Scan for the cell matching the given text and deliver its (x, y) coordinate at center. 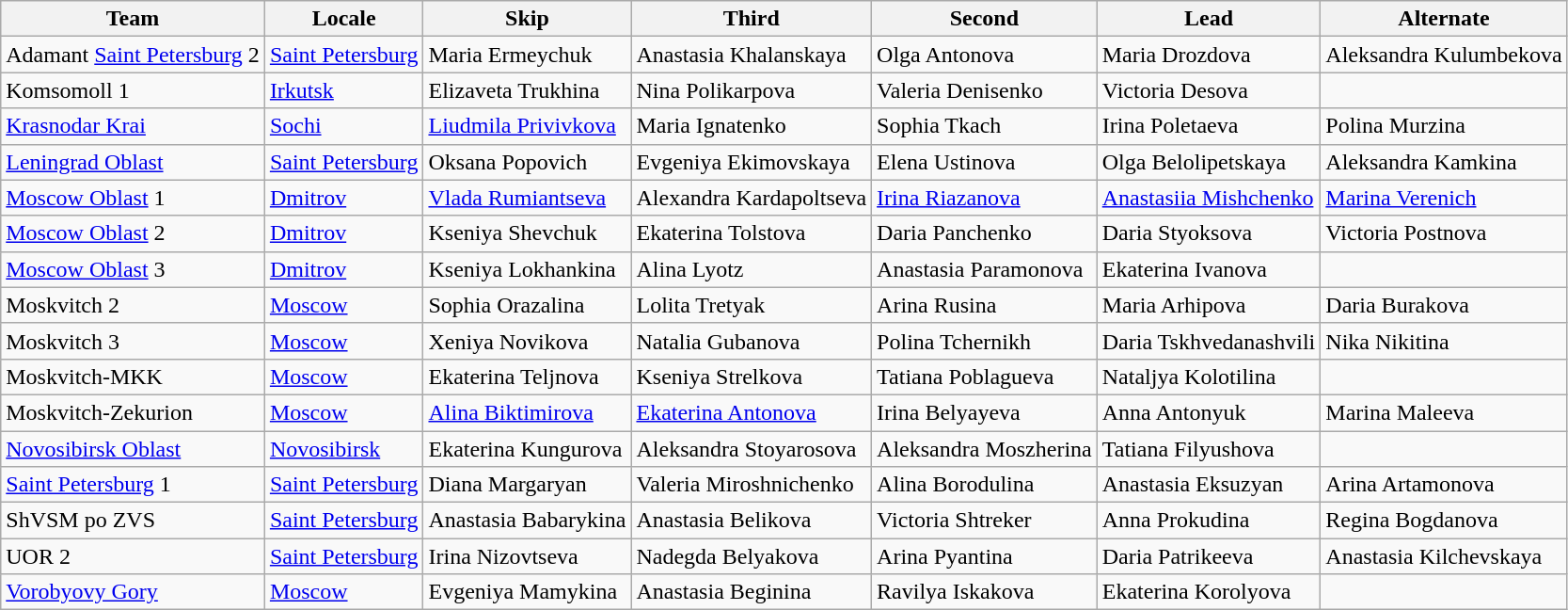
Oksana Popovich (527, 162)
Moscow Oblast 1 (134, 198)
Moskvitch-Zekurion (134, 412)
Anna Prokudina (1209, 521)
Sophia Orazalina (527, 305)
Ekaterina Antonova (752, 412)
Moskvitch-MKK (134, 377)
Second (985, 19)
Irina Nizovtseva (527, 556)
Moskvitch 3 (134, 341)
Nadegda Belyakova (752, 556)
Anastasiia Mishchenko (1209, 198)
Maria Arhipova (1209, 305)
Xeniya Novikova (527, 341)
Ekaterina Kungurova (527, 449)
Diana Margaryan (527, 485)
Olga Belolipetskaya (1209, 162)
UOR 2 (134, 556)
Maria Ignatenko (752, 126)
Alina Biktimirova (527, 412)
Valeria Miroshnichenko (752, 485)
Sochi (344, 126)
Alina Borodulina (985, 485)
Marina Verenich (1444, 198)
Vlada Rumiantseva (527, 198)
Sophia Tkach (985, 126)
Evgeniya Ekimovskaya (752, 162)
Regina Bogdanova (1444, 521)
Tatiana Poblagueva (985, 377)
Tatiana Filyushova (1209, 449)
Ravilya Iskakova (985, 592)
Anastasia Kilchevskaya (1444, 556)
Alternate (1444, 19)
Polina Murzina (1444, 126)
Lolita Tretyak (752, 305)
Saint Petersburg 1 (134, 485)
Elizaveta Trukhina (527, 90)
Locale (344, 19)
Aleksandra Moszherina (985, 449)
Anastasia Beginina (752, 592)
Ekaterina Tolstova (752, 233)
Anastasia Belikova (752, 521)
Daria Tskhvedanashvili (1209, 341)
Natalia Gubanova (752, 341)
Adamant Saint Petersburg 2 (134, 55)
Victoria Postnova (1444, 233)
Irina Poletaeva (1209, 126)
Komsomoll 1 (134, 90)
Novosibirsk (344, 449)
Skip (527, 19)
Arina Rusina (985, 305)
Irkutsk (344, 90)
Anastasia Eksuzyan (1209, 485)
Irina Belyayeva (985, 412)
Krasnodar Krai (134, 126)
Elena Ustinova (985, 162)
Aleksandra Stoyarosova (752, 449)
Marina Maleeva (1444, 412)
Ekaterina Ivanova (1209, 269)
Anastasia Khalanskaya (752, 55)
Liudmila Privivkova (527, 126)
Ekaterina Korolyova (1209, 592)
Alexandra Kardapoltseva (752, 198)
Kseniya Strelkova (752, 377)
ShVSM po ZVS (134, 521)
Kseniya Lokhankina (527, 269)
Third (752, 19)
Moscow Oblast 2 (134, 233)
Nika Nikitina (1444, 341)
Irina Riazanova (985, 198)
Team (134, 19)
Anastasia Babarykina (527, 521)
Evgeniya Mamykina (527, 592)
Aleksandra Kamkina (1444, 162)
Novosibirsk Oblast (134, 449)
Nina Polikarpova (752, 90)
Victoria Shtreker (985, 521)
Vorobyovy Gory (134, 592)
Olga Antonova (985, 55)
Kseniya Shevchuk (527, 233)
Valeria Denisenko (985, 90)
Daria Patrikeeva (1209, 556)
Daria Panchenko (985, 233)
Nataljya Kolotilina (1209, 377)
Victoria Desova (1209, 90)
Daria Burakova (1444, 305)
Arina Pyantina (985, 556)
Alina Lyotz (752, 269)
Anastasia Paramonova (985, 269)
Maria Ermeychuk (527, 55)
Moskvitch 2 (134, 305)
Moscow Oblast 3 (134, 269)
Aleksandra Kulumbekova (1444, 55)
Daria Styoksova (1209, 233)
Ekaterina Teljnova (527, 377)
Leningrad Oblast (134, 162)
Maria Drozdova (1209, 55)
Anna Antonyuk (1209, 412)
Lead (1209, 19)
Polina Tchernikh (985, 341)
Arina Artamonova (1444, 485)
